For the text-containing cell, return its midpoint in [x, y] coordinate format. 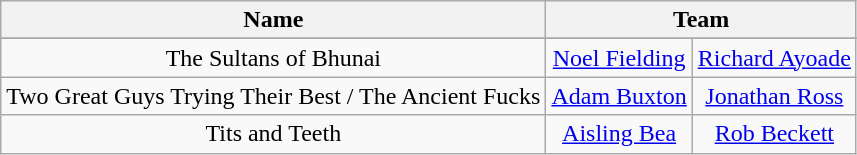
Richard Ayoade [774, 58]
Aisling Bea [619, 134]
Two Great Guys Trying Their Best / The Ancient Fucks [274, 96]
Jonathan Ross [774, 96]
Team [702, 20]
Adam Buxton [619, 96]
Tits and Teeth [274, 134]
Noel Fielding [619, 58]
Rob Beckett [774, 134]
The Sultans of Bhunai [274, 58]
Name [274, 20]
